Return the (x, y) coordinate for the center point of the cell that contains the specified text.  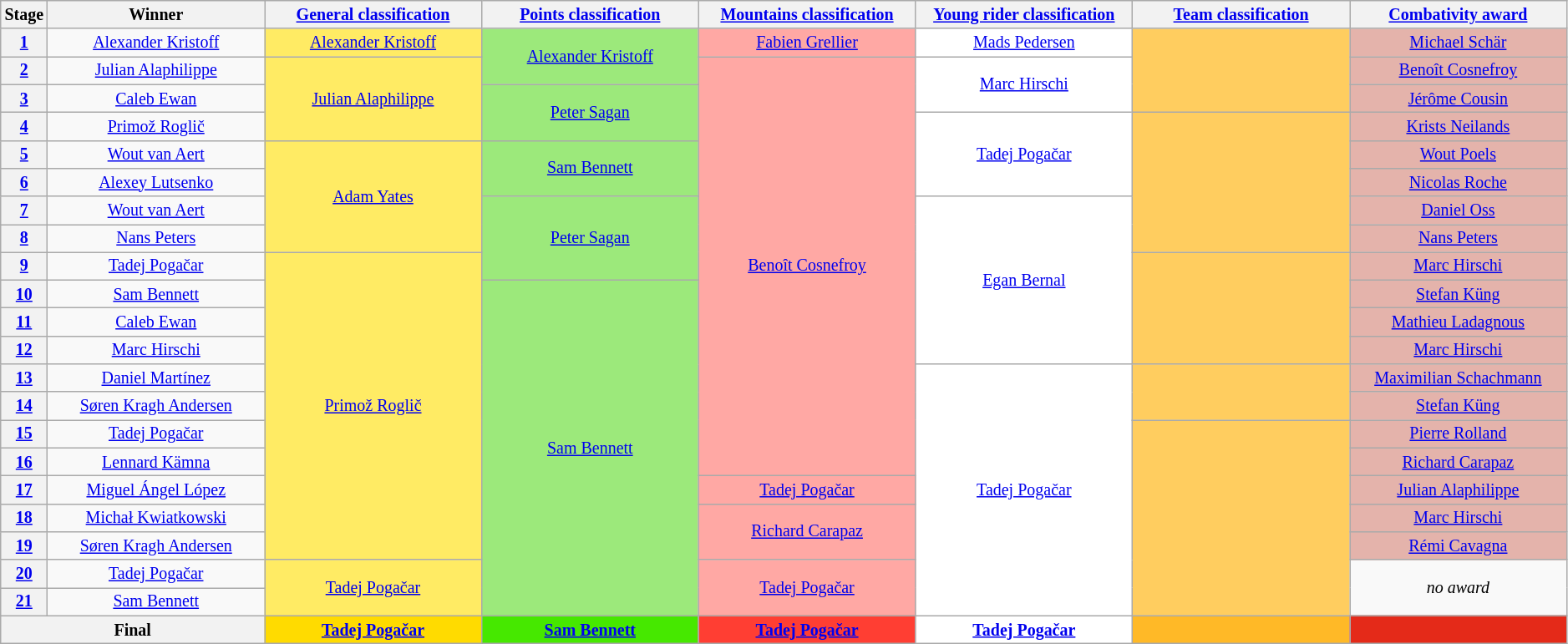
10 (24, 294)
Mathieu Ladagnous (1459, 322)
13 (24, 378)
20 (24, 573)
Points classification (590, 15)
Adam Yates (373, 196)
Krists Neilands (1459, 127)
7 (24, 210)
Miguel Ángel López (156, 489)
Winner (156, 15)
5 (24, 154)
Michał Kwiatkowski (156, 518)
19 (24, 546)
9 (24, 266)
Stage (24, 15)
Mads Pedersen (1024, 43)
14 (24, 406)
21 (24, 601)
General classification (373, 15)
Rémi Cavagna (1459, 546)
8 (24, 239)
6 (24, 182)
Young rider classification (1024, 15)
11 (24, 322)
15 (24, 434)
Daniel Martínez (156, 378)
16 (24, 463)
Wout Poels (1459, 154)
3 (24, 99)
Egan Bernal (1024, 281)
Alexey Lutsenko (156, 182)
Maximilian Schachmann (1459, 378)
no award (1459, 588)
Fabien Grellier (807, 43)
1 (24, 43)
18 (24, 518)
17 (24, 489)
2 (24, 70)
Lennard Kämna (156, 463)
Daniel Oss (1459, 210)
12 (24, 351)
Final (133, 630)
Michael Schär (1459, 43)
Pierre Rolland (1459, 434)
Combativity award (1459, 15)
Mountains classification (807, 15)
Team classification (1241, 15)
Jérôme Cousin (1459, 99)
Nicolas Roche (1459, 182)
4 (24, 127)
